Locate the cell with the specified text and output its [x, y] center coordinate. 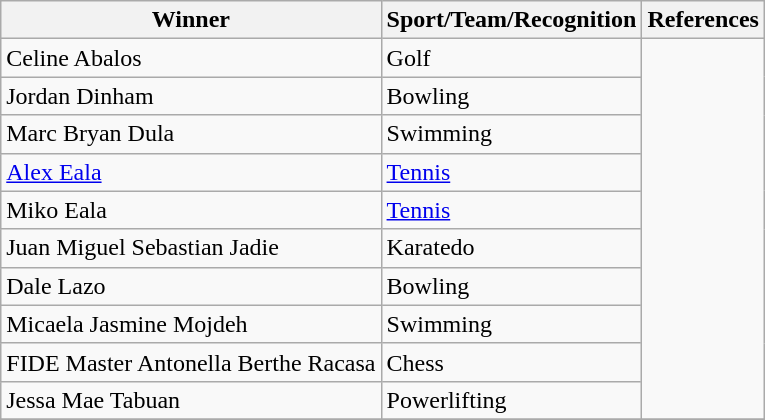
Powerlifting [512, 400]
Sport/Team/Recognition [512, 20]
Dale Lazo [191, 286]
Winner [191, 20]
Jessa Mae Tabuan [191, 400]
Jordan Dinham [191, 96]
Marc Bryan Dula [191, 134]
Juan Miguel Sebastian Jadie [191, 248]
Golf [512, 58]
References [704, 20]
Micaela Jasmine Mojdeh [191, 324]
Karatedo [512, 248]
Alex Eala [191, 172]
Miko Eala [191, 210]
FIDE Master Antonella Berthe Racasa [191, 362]
Celine Abalos [191, 58]
Chess [512, 362]
